Provide the (x, y) coordinate of the cell's center where the given text is located.  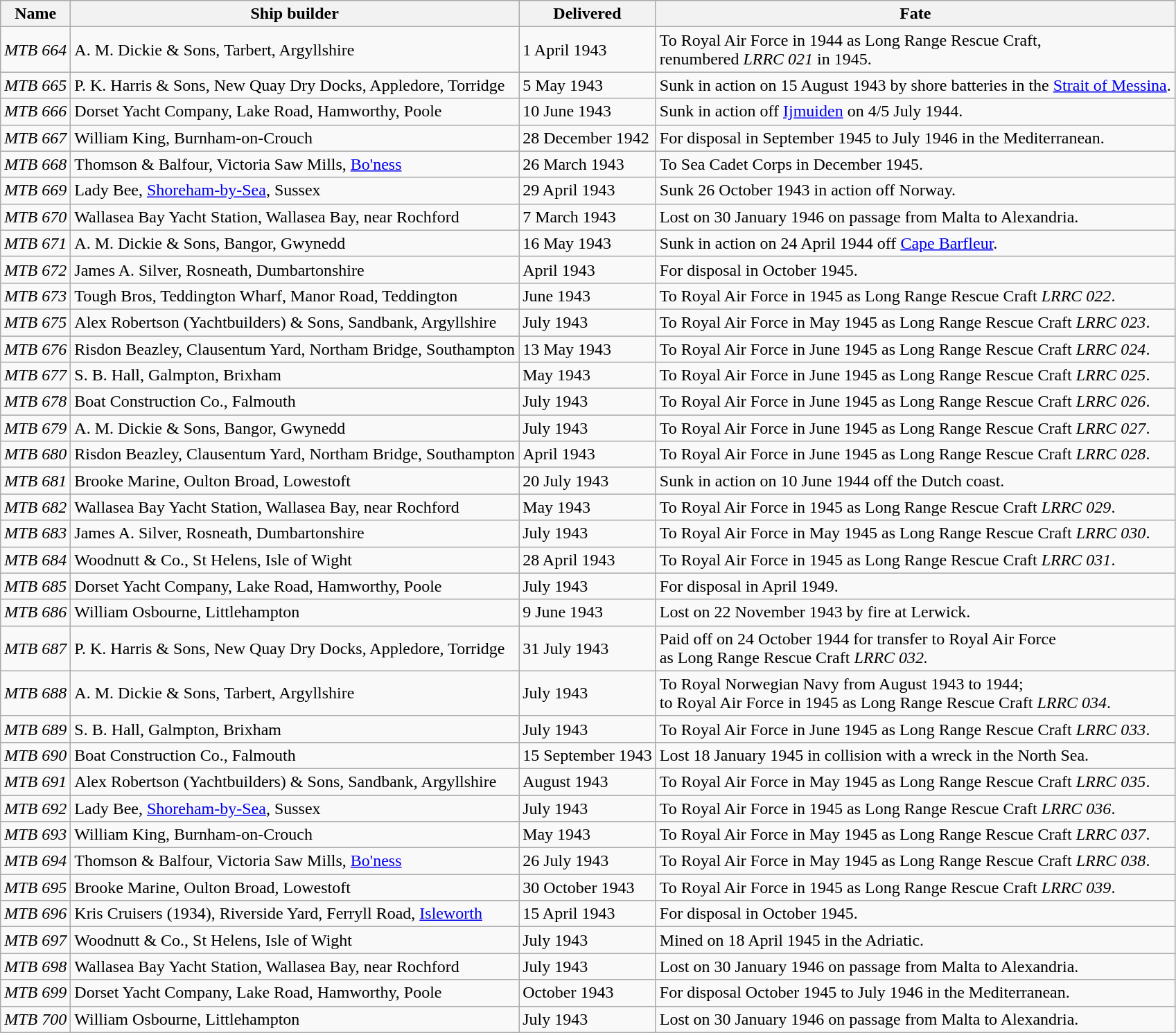
Lost on 22 November 1943 by fire at Lerwick. (915, 612)
To Royal Air Force in June 1945 as Long Range Rescue Craft LRRC 026. (915, 402)
Sunk in action on 10 June 1944 off the Dutch coast. (915, 481)
MTB 690 (36, 755)
5 May 1943 (588, 85)
MTB 697 (36, 940)
28 December 1942 (588, 138)
To Royal Air Force in May 1945 as Long Range Rescue Craft LRRC 038. (915, 861)
MTB 699 (36, 993)
To Royal Air Force in May 1945 as Long Range Rescue Craft LRRC 023. (915, 322)
30 October 1943 (588, 888)
MTB 695 (36, 888)
20 July 1943 (588, 481)
MTB 671 (36, 243)
MTB 698 (36, 966)
MTB 685 (36, 586)
To Royal Air Force in 1945 as Long Range Rescue Craft LRRC 029. (915, 507)
1 April 1943 (588, 50)
Mined on 18 April 1945 in the Adriatic. (915, 940)
June 1943 (588, 296)
August 1943 (588, 782)
Delivered (588, 14)
10 June 1943 (588, 112)
MTB 689 (36, 729)
To Royal Air Force in 1945 as Long Range Rescue Craft LRRC 039. (915, 888)
To Royal Air Force in 1945 as Long Range Rescue Craft LRRC 031. (915, 560)
MTB 675 (36, 322)
MTB 667 (36, 138)
Tough Bros, Teddington Wharf, Manor Road, Teddington (295, 296)
MTB 700 (36, 1019)
Kris Cruisers (1934), Riverside Yard, Ferryll Road, Isleworth (295, 914)
16 May 1943 (588, 243)
MTB 669 (36, 191)
MTB 677 (36, 376)
For disposal in April 1949. (915, 586)
MTB 696 (36, 914)
To Royal Air Force in June 1945 as Long Range Rescue Craft LRRC 027. (915, 428)
15 April 1943 (588, 914)
To Royal Air Force in June 1945 as Long Range Rescue Craft LRRC 028. (915, 454)
MTB 683 (36, 533)
To Royal Air Force in June 1945 as Long Range Rescue Craft LRRC 033. (915, 729)
Ship builder (295, 14)
MTB 673 (36, 296)
To Royal Norwegian Navy from August 1943 to 1944;to Royal Air Force in 1945 as Long Range Rescue Craft LRRC 034. (915, 693)
26 March 1943 (588, 164)
For disposal October 1945 to July 1946 in the Mediterranean. (915, 993)
Name (36, 14)
Lost 18 January 1945 in collision with a wreck in the North Sea. (915, 755)
28 April 1943 (588, 560)
To Royal Air Force in 1945 as Long Range Rescue Craft LRRC 022. (915, 296)
MTB 688 (36, 693)
7 March 1943 (588, 217)
Sunk in action on 24 April 1944 off Cape Barfleur. (915, 243)
To Royal Air Force in 1945 as Long Range Rescue Craft LRRC 036. (915, 809)
MTB 694 (36, 861)
MTB 676 (36, 348)
MTB 692 (36, 809)
Sunk in action on 15 August 1943 by shore batteries in the Strait of Messina. (915, 85)
MTB 680 (36, 454)
Sunk in action off Ijmuiden on 4/5 July 1944. (915, 112)
MTB 682 (36, 507)
MTB 678 (36, 402)
15 September 1943 (588, 755)
MTB 668 (36, 164)
For disposal in September 1945 to July 1946 in the Mediterranean. (915, 138)
MTB 687 (36, 648)
To Royal Air Force in June 1945 as Long Range Rescue Craft LRRC 024. (915, 348)
MTB 665 (36, 85)
MTB 670 (36, 217)
To Royal Air Force in 1944 as Long Range Rescue Craft, renumbered LRRC 021 in 1945. (915, 50)
To Royal Air Force in May 1945 as Long Range Rescue Craft LRRC 030. (915, 533)
29 April 1943 (588, 191)
MTB 666 (36, 112)
Sunk 26 October 1943 in action off Norway. (915, 191)
MTB 672 (36, 270)
31 July 1943 (588, 648)
To Royal Air Force in May 1945 as Long Range Rescue Craft LRRC 037. (915, 835)
13 May 1943 (588, 348)
Fate (915, 14)
MTB 681 (36, 481)
MTB 693 (36, 835)
MTB 686 (36, 612)
MTB 684 (36, 560)
26 July 1943 (588, 861)
To Royal Air Force in June 1945 as Long Range Rescue Craft LRRC 025. (915, 376)
To Sea Cadet Corps in December 1945. (915, 164)
To Royal Air Force in May 1945 as Long Range Rescue Craft LRRC 035. (915, 782)
MTB 691 (36, 782)
Paid off on 24 October 1944 for transfer to Royal Air Force as Long Range Rescue Craft LRRC 032. (915, 648)
MTB 664 (36, 50)
9 June 1943 (588, 612)
October 1943 (588, 993)
MTB 679 (36, 428)
